Output the [x, y] coordinate of the center of the cell containing the given text.  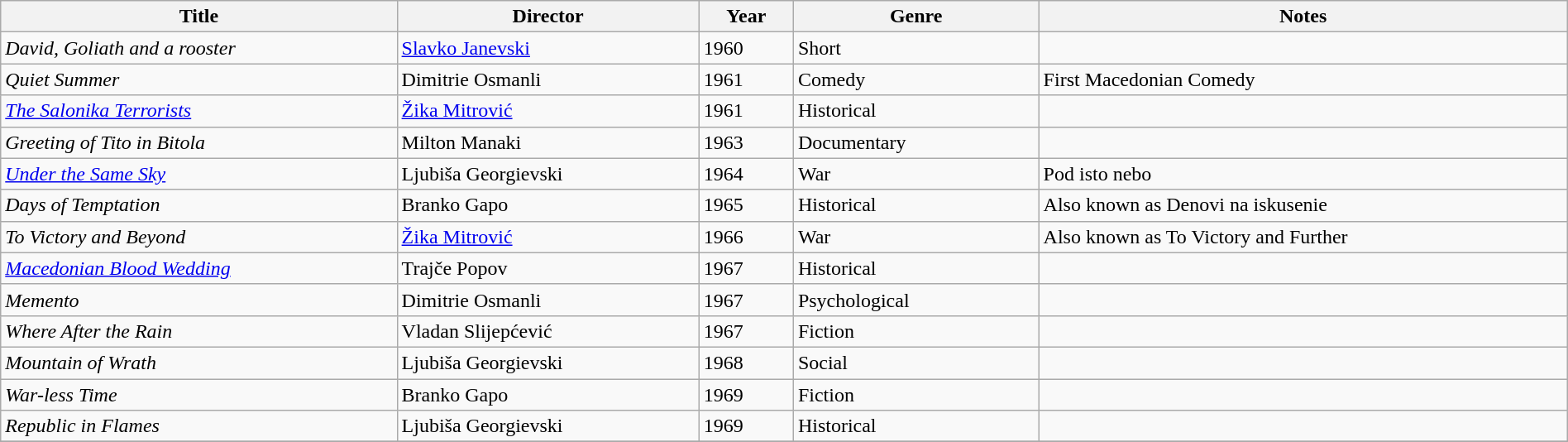
Macedonian Blood Wedding [198, 268]
Mountain of Wrath [198, 363]
1964 [746, 174]
1966 [746, 237]
To Victory and Beyond [198, 237]
Milton Manaki [547, 142]
Title [198, 17]
Under the Same Sky [198, 174]
Pod isto nebo [1303, 174]
Republic in Flames [198, 426]
Director [547, 17]
Trajče Popov [547, 268]
Vladan Slijepćević [547, 331]
Memento [198, 300]
Where After the Rain [198, 331]
Notes [1303, 17]
First Macedonian Comedy [1303, 79]
Days of Temptation [198, 205]
1960 [746, 48]
Comedy [916, 79]
Short [916, 48]
Slavko Janevski [547, 48]
Also known as Denovi na iskusenie [1303, 205]
Also known as To Victory and Further [1303, 237]
Documentary [916, 142]
Year [746, 17]
1965 [746, 205]
War-less Time [198, 395]
Greeting of Tito in Bitola [198, 142]
The Salonika Terrorists [198, 111]
Quiet Summer [198, 79]
1968 [746, 363]
Genre [916, 17]
Psychological [916, 300]
1963 [746, 142]
David, Goliath and a rooster [198, 48]
Social [916, 363]
